Detect which cell encompasses the target text, then output its [X, Y] center coordinate. 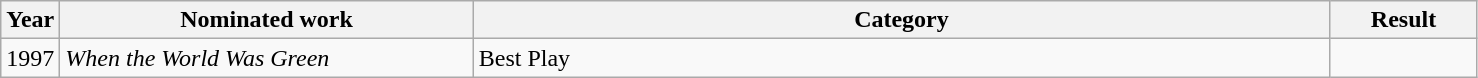
Category [901, 20]
Result [1404, 20]
Best Play [901, 58]
1997 [30, 58]
When the World Was Green [266, 58]
Year [30, 20]
Nominated work [266, 20]
